Identify which cell holds the provided text, then report its (X, Y) central coordinate. 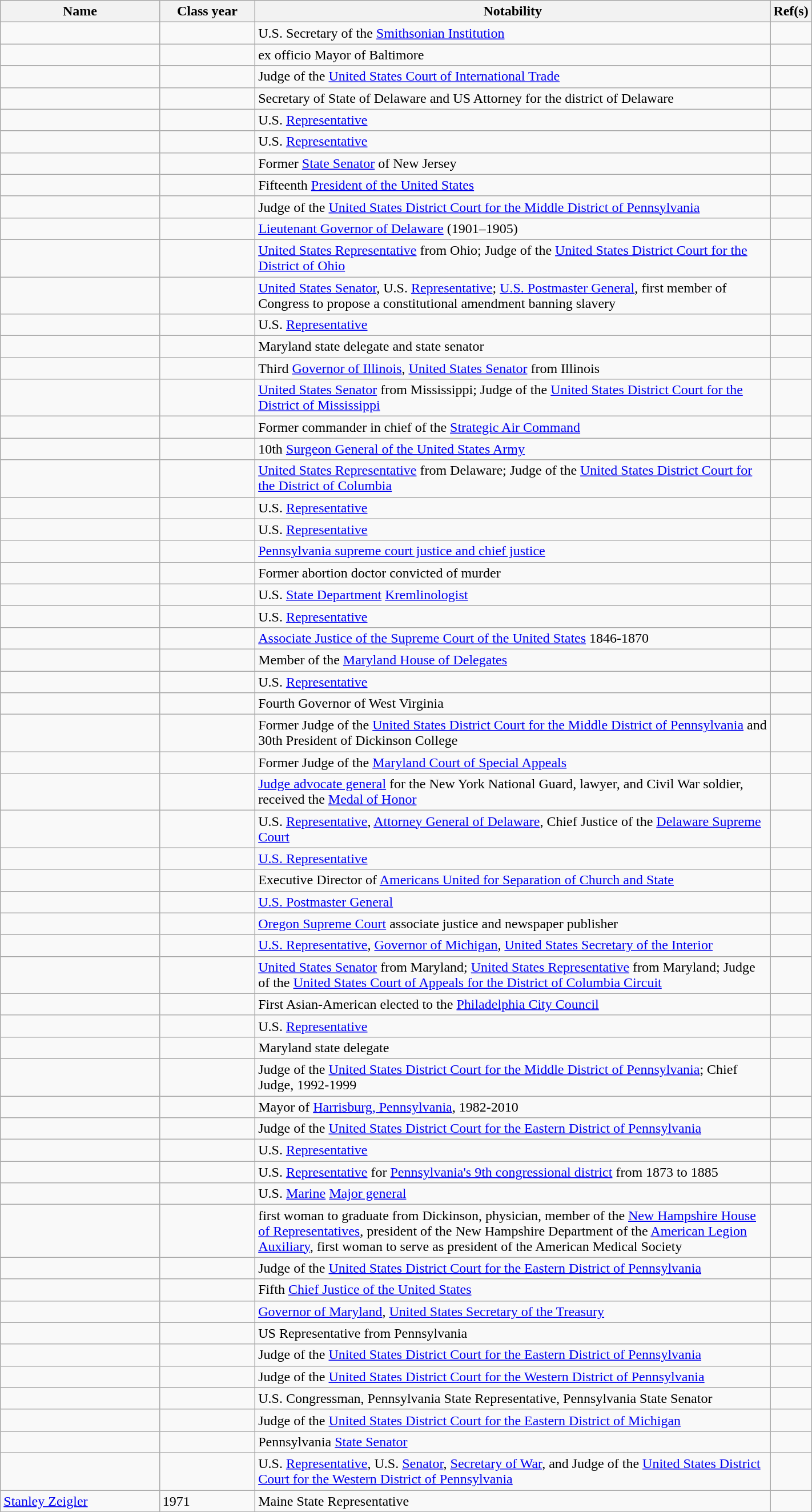
U.S. Marine Major general (513, 1194)
U.S. Secretary of the Smithsonian Institution (513, 33)
Former Judge of the United States District Court for the Middle District of Pennsylvania and 30th President of Dickinson College (513, 733)
Judge of the United States District Court for the Middle District of Pennsylvania; Chief Judge, 1992-1999 (513, 1077)
Fifth Chief Justice of the United States (513, 1290)
Judge advocate general for the New York National Guard, lawyer, and Civil War soldier, received the Medal of Honor (513, 792)
U.S. Representative for Pennsylvania's 9th congressional district from 1873 to 1885 (513, 1172)
Third Governor of Illinois, United States Senator from Illinois (513, 368)
U.S. Representative, U.S. Senator, Secretary of War, and Judge of the United States District Court for the Western District of Pennsylvania (513, 1471)
U.S. Representative, Governor of Michigan, United States Secretary of the Interior (513, 945)
United States Senator, U.S. Representative; U.S. Postmaster General, first member of Congress to propose a constitutional amendment banning slavery (513, 295)
First Asian-American elected to the Philadelphia City Council (513, 1004)
Mayor of Harrisburg, Pennsylvania, 1982-2010 (513, 1106)
Fourth Governor of West Virginia (513, 704)
Pennsylvania supreme court justice and chief justice (513, 551)
Ref(s) (791, 11)
Name (80, 11)
Judge of the United States Court of International Trade (513, 77)
Member of the Maryland House of Delegates (513, 660)
Class year (207, 11)
Maryland state delegate and state senator (513, 347)
Notability (513, 11)
Judge of the United States District Court for the Eastern District of Michigan (513, 1420)
Former Judge of the Maryland Court of Special Appeals (513, 763)
Oregon Supreme Court associate justice and newspaper publisher (513, 924)
Fifteenth President of the United States (513, 185)
Former State Senator of New Jersey (513, 163)
U.S. Representative, Attorney General of Delaware, Chief Justice of the Delaware Supreme Court (513, 829)
Governor of Maryland, United States Secretary of the Treasury (513, 1312)
Pennsylvania State Senator (513, 1442)
Executive Director of Americans United for Separation of Church and State (513, 880)
Former abortion doctor convicted of murder (513, 573)
United States Senator from Mississippi; Judge of the United States District Court for the District of Mississippi (513, 398)
1971 (207, 1501)
Former commander in chief of the Strategic Air Command (513, 427)
US Representative from Pennsylvania (513, 1333)
U.S. State Department Kremlinologist (513, 595)
ex officio Mayor of Baltimore (513, 55)
Stanley Zeigler (80, 1501)
U.S. Congressman, Pennsylvania State Representative, Pennsylvania State Senator (513, 1398)
United States Representative from Delaware; Judge of the United States District Court for the District of Columbia (513, 479)
Lieutenant Governor of Delaware (1901–1905) (513, 228)
Maryland state delegate (513, 1048)
Judge of the United States District Court for the Western District of Pennsylvania (513, 1377)
10th Surgeon General of the United States Army (513, 449)
Maine State Representative (513, 1501)
United States Representative from Ohio; Judge of the United States District Court for the District of Ohio (513, 258)
Associate Justice of the Supreme Court of the United States 1846-1870 (513, 638)
Secretary of State of Delaware and US Attorney for the district of Delaware (513, 98)
Judge of the United States District Court for the Middle District of Pennsylvania (513, 207)
U.S. Postmaster General (513, 902)
